Return (X, Y) of the center of cell containing provided text 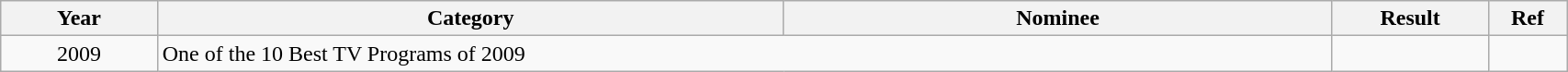
Result (1410, 18)
Nominee (1058, 18)
One of the 10 Best TV Programs of 2009 (744, 54)
Ref (1527, 18)
Category (470, 18)
2009 (79, 54)
Year (79, 18)
